Provide the [X, Y] coordinate of the cell's center where the given text is located.  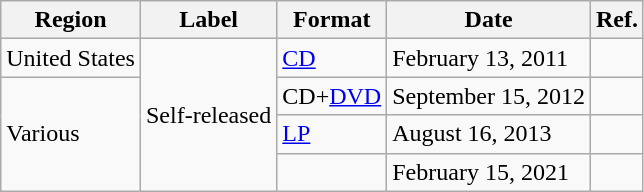
Format [332, 20]
LP [332, 134]
February 13, 2011 [489, 58]
August 16, 2013 [489, 134]
CD [332, 58]
Label [208, 20]
Self-released [208, 115]
CD+DVD [332, 96]
Date [489, 20]
Region [71, 20]
Various [71, 134]
United States [71, 58]
February 15, 2021 [489, 172]
September 15, 2012 [489, 96]
Ref. [616, 20]
